For the text-containing cell, return its midpoint in (x, y) coordinate format. 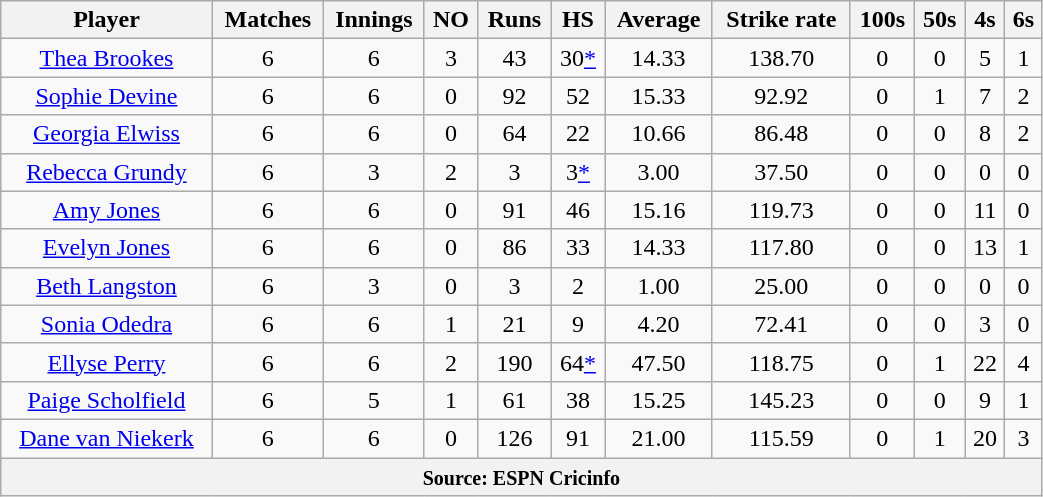
HS (578, 20)
21 (514, 324)
11 (985, 210)
64* (578, 362)
61 (514, 400)
92.92 (781, 96)
145.23 (781, 400)
8 (985, 134)
Strike rate (781, 20)
52 (578, 96)
33 (578, 248)
Runs (514, 20)
Player (106, 20)
10.66 (659, 134)
46 (578, 210)
117.80 (781, 248)
Ellyse Perry (106, 362)
25.00 (781, 286)
Thea Brookes (106, 58)
100s (882, 20)
7 (985, 96)
118.75 (781, 362)
Beth Langston (106, 286)
Innings (374, 20)
15.33 (659, 96)
Paige Scholfield (106, 400)
13 (985, 248)
119.73 (781, 210)
30* (578, 58)
Evelyn Jones (106, 248)
NO (451, 20)
15.25 (659, 400)
37.50 (781, 172)
15.16 (659, 210)
Matches (268, 20)
86.48 (781, 134)
43 (514, 58)
Amy Jones (106, 210)
1.00 (659, 286)
38 (578, 400)
6s (1024, 20)
Rebecca Grundy (106, 172)
Average (659, 20)
20 (985, 438)
72.41 (781, 324)
92 (514, 96)
Dane van Niekerk (106, 438)
4.20 (659, 324)
3.00 (659, 172)
4 (1024, 362)
190 (514, 362)
21.00 (659, 438)
47.50 (659, 362)
4s (985, 20)
50s (940, 20)
3* (578, 172)
Source: ESPN Cricinfo (522, 477)
Georgia Elwiss (106, 134)
64 (514, 134)
Sophie Devine (106, 96)
Sonia Odedra (106, 324)
86 (514, 248)
115.59 (781, 438)
138.70 (781, 58)
126 (514, 438)
